Identify which cell holds the provided text, then report its [X, Y] central coordinate. 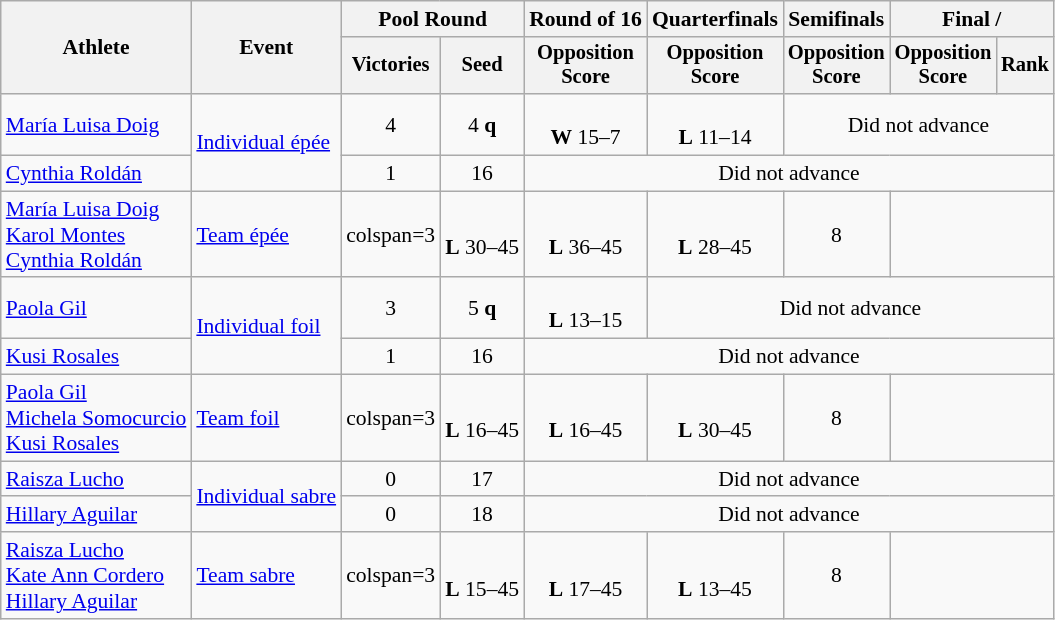
Team foil [266, 418]
Raisza Lucho [96, 479]
4 q [482, 124]
4 [390, 124]
Rank [1025, 66]
L 36–45 [586, 234]
Team épée [266, 234]
17 [482, 479]
L 13–45 [715, 576]
Round of 16 [586, 19]
Hillary Aguilar [96, 515]
Pool Round [432, 19]
Raisza LuchoKate Ann CorderoHillary Aguilar [96, 576]
Individual sabre [266, 496]
W 15–7 [586, 124]
Kusi Rosales [96, 357]
Athlete [96, 48]
L 17–45 [586, 576]
L 15–45 [482, 576]
18 [482, 515]
Seed [482, 66]
Paola Gil [96, 308]
Quarterfinals [715, 19]
Paola GilMichela SomocurcioKusi Rosales [96, 418]
Individual foil [266, 326]
5 q [482, 308]
Final / [972, 19]
Individual épée [266, 142]
Cynthia Roldán [96, 174]
L 13–15 [586, 308]
Event [266, 48]
María Luisa Doig [96, 124]
María Luisa DoigKarol MontesCynthia Roldán [96, 234]
Semifinals [836, 19]
Team sabre [266, 576]
L 11–14 [715, 124]
Victories [390, 66]
L 28–45 [715, 234]
3 [390, 308]
